Output the [x, y] coordinate of the center of the cell containing the given text.  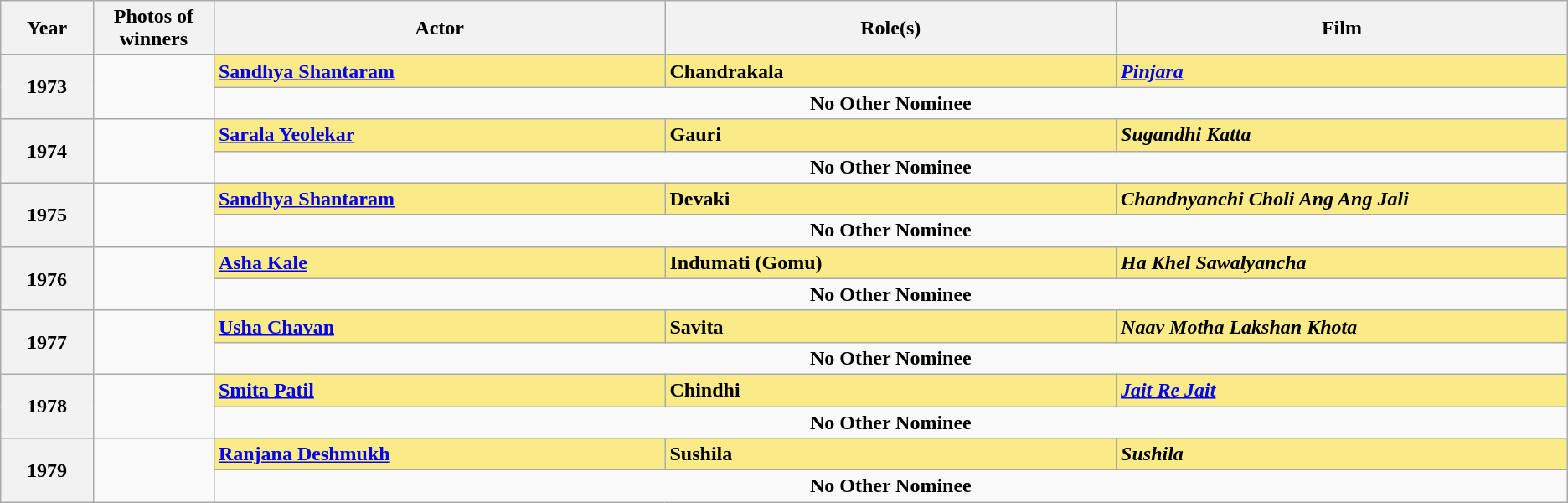
1973 [47, 87]
1978 [47, 406]
Actor [439, 29]
Usha Chavan [439, 326]
Ranjana Deshmukh [439, 454]
1974 [47, 151]
Indumati (Gomu) [891, 262]
Sugandhi Katta [1342, 135]
Photos of winners [153, 29]
Chandnyanchi Choli Ang Ang Jali [1342, 199]
1979 [47, 470]
Savita [891, 326]
Role(s) [891, 29]
Chandrakala [891, 71]
Film [1342, 29]
Devaki [891, 199]
Jait Re Jait [1342, 390]
Pinjara [1342, 71]
1977 [47, 342]
1975 [47, 215]
Year [47, 29]
Sarala Yeolekar [439, 135]
Asha Kale [439, 262]
Smita Patil [439, 390]
1976 [47, 278]
Ha Khel Sawalyancha [1342, 262]
Naav Motha Lakshan Khota [1342, 326]
Gauri [891, 135]
Chindhi [891, 390]
